Identify which cell holds the provided text, then report its [x, y] central coordinate. 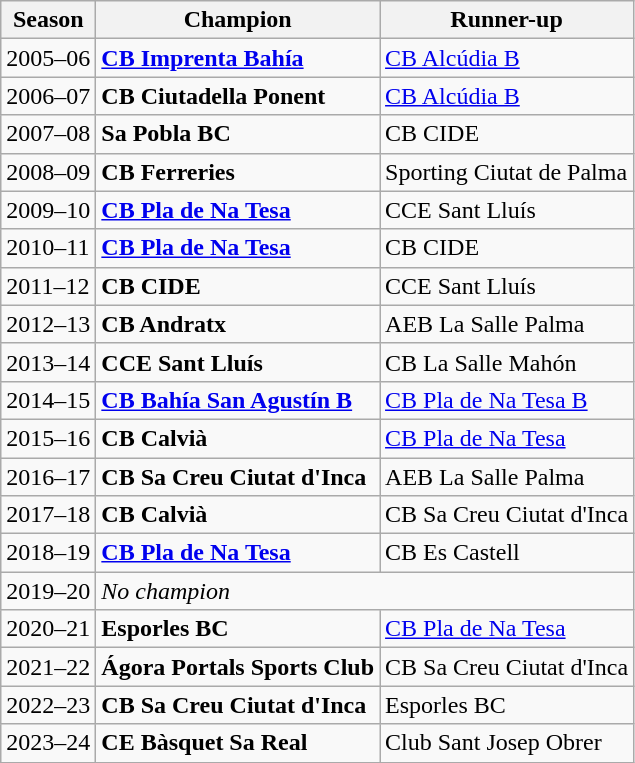
Season [48, 20]
2023–24 [48, 743]
CB Imprenta Bahía [238, 58]
CB Ciutadella Ponent [238, 96]
CE Bàsquet Sa Real [238, 743]
2016–17 [48, 477]
2012–13 [48, 324]
2022–23 [48, 705]
2019–20 [48, 591]
CB Bahía San Agustín B [238, 400]
Runner-up [507, 20]
2015–16 [48, 438]
CB Es Castell [507, 553]
2020–21 [48, 629]
Sa Pobla BC [238, 134]
2013–14 [48, 362]
2014–15 [48, 400]
2017–18 [48, 515]
2005–06 [48, 58]
2008–09 [48, 172]
CB Ferreries [238, 172]
2010–11 [48, 248]
2009–10 [48, 210]
2011–12 [48, 286]
2018–19 [48, 553]
CB Pla de Na Tesa B [507, 400]
2007–08 [48, 134]
Sporting Ciutat de Palma [507, 172]
Champion [238, 20]
No champion [365, 591]
2006–07 [48, 96]
Club Sant Josep Obrer [507, 743]
CB Andratx [238, 324]
2021–22 [48, 667]
Ágora Portals Sports Club [238, 667]
CB La Salle Mahón [507, 362]
